Identify which cell holds the provided text, then report its (X, Y) central coordinate. 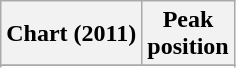
Peakposition (188, 34)
Chart (2011) (72, 34)
